Determine the (X, Y) coordinate at the center of the cell enclosing the given text.  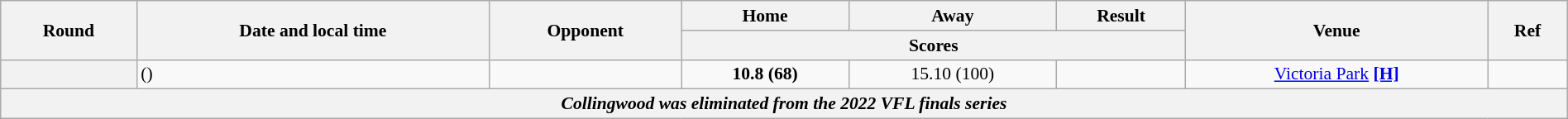
Ref (1527, 30)
Opponent (586, 30)
Round (69, 30)
Result (1121, 16)
Scores (934, 45)
Victoria Park [H] (1336, 74)
Home (765, 16)
15.10 (100) (953, 74)
Away (953, 16)
Collingwood was eliminated from the 2022 VFL finals series (784, 104)
() (313, 74)
Date and local time (313, 30)
Venue (1336, 30)
10.8 (68) (765, 74)
